Output the [x, y] coordinate of the center of the cell containing the given text.  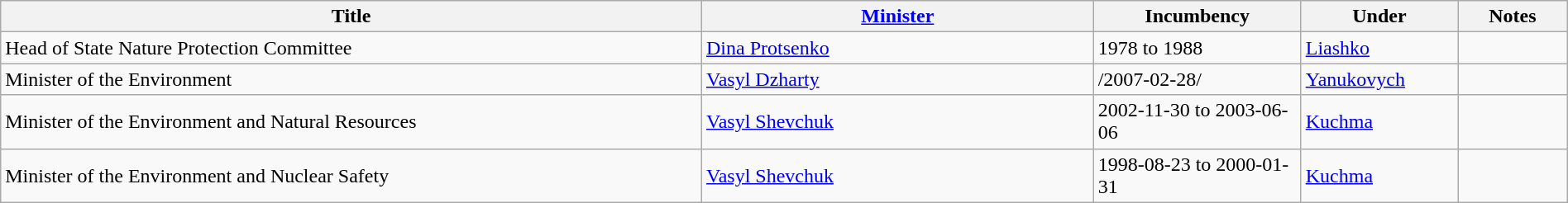
Notes [1513, 17]
Minister of the Environment [351, 79]
Title [351, 17]
Yanukovych [1379, 79]
Minister of the Environment and Natural Resources [351, 122]
Dina Protsenko [898, 48]
2002-11-30 to 2003-06-06 [1198, 122]
1998-08-23 to 2000-01-31 [1198, 175]
Minister of the Environment and Nuclear Safety [351, 175]
Liashko [1379, 48]
Vasyl Dzharty [898, 79]
Under [1379, 17]
1978 to 1988 [1198, 48]
/2007-02-28/ [1198, 79]
Incumbency [1198, 17]
Head of State Nature Protection Committee [351, 48]
Minister [898, 17]
